Return the (x, y) coordinate for the center point of the cell that contains the specified text.  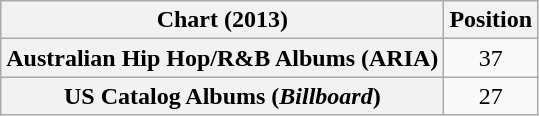
US Catalog Albums (Billboard) (222, 96)
Position (491, 20)
Chart (2013) (222, 20)
37 (491, 58)
Australian Hip Hop/R&B Albums (ARIA) (222, 58)
27 (491, 96)
